Output the (x, y) coordinate of the center of the cell containing the given text.  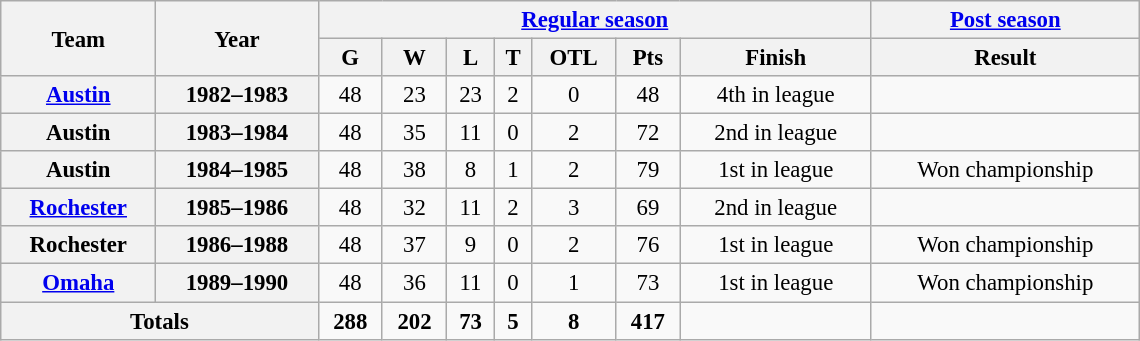
69 (648, 208)
9 (471, 245)
G (350, 58)
38 (414, 170)
3 (574, 208)
Post season (1005, 20)
35 (414, 133)
Team (78, 38)
L (471, 58)
Totals (160, 321)
W (414, 58)
1983–1984 (237, 133)
76 (648, 245)
Year (237, 38)
36 (414, 283)
Result (1005, 58)
Regular season (594, 20)
Finish (776, 58)
72 (648, 133)
1986–1988 (237, 245)
32 (414, 208)
1989–1990 (237, 283)
T (512, 58)
417 (648, 321)
202 (414, 321)
5 (512, 321)
79 (648, 170)
37 (414, 245)
1984–1985 (237, 170)
Omaha (78, 283)
1982–1983 (237, 95)
Pts (648, 58)
OTL (574, 58)
1985–1986 (237, 208)
288 (350, 321)
4th in league (776, 95)
